For the text-containing cell, return its midpoint in [X, Y] coordinate format. 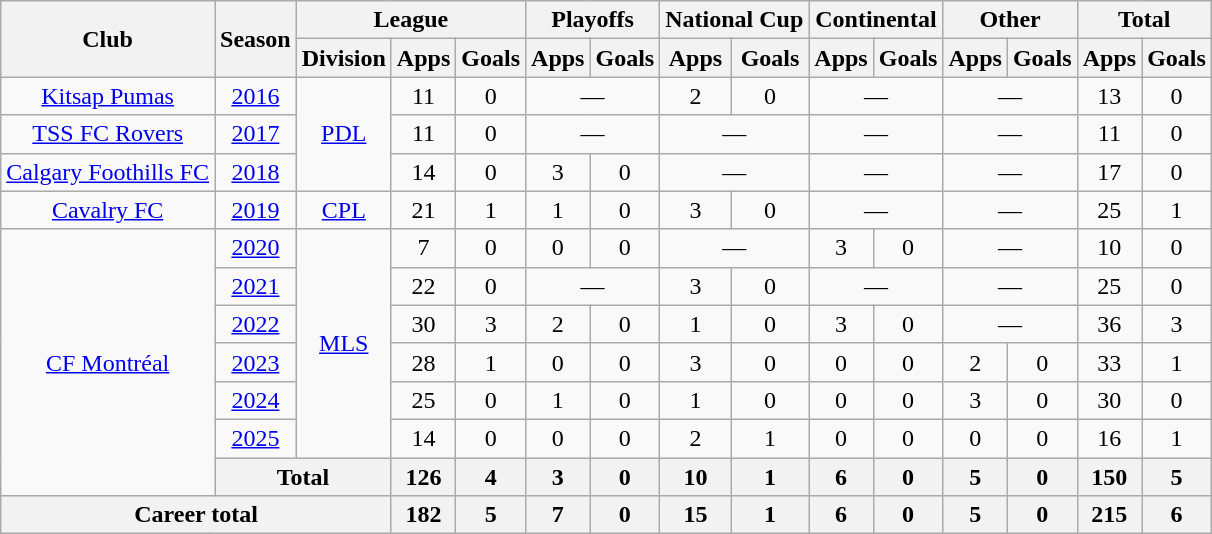
17 [1109, 172]
CF Montréal [108, 362]
2025 [255, 438]
Career total [196, 515]
2020 [255, 248]
League [410, 20]
TSS FC Rovers [108, 134]
2023 [255, 362]
2022 [255, 324]
22 [423, 286]
2018 [255, 172]
Season [255, 39]
150 [1109, 477]
215 [1109, 515]
PDL [344, 134]
33 [1109, 362]
4 [491, 477]
2016 [255, 96]
28 [423, 362]
Club [108, 39]
Kitsap Pumas [108, 96]
MLS [344, 343]
Calgary Foothills FC [108, 172]
Continental [876, 20]
CPL [344, 210]
36 [1109, 324]
National Cup [734, 20]
2024 [255, 400]
13 [1109, 96]
Playoffs [593, 20]
21 [423, 210]
16 [1109, 438]
Other [1010, 20]
2017 [255, 134]
182 [423, 515]
126 [423, 477]
Cavalry FC [108, 210]
2019 [255, 210]
Division [344, 58]
2021 [255, 286]
15 [696, 515]
